Return [x, y] of the center of cell containing provided text 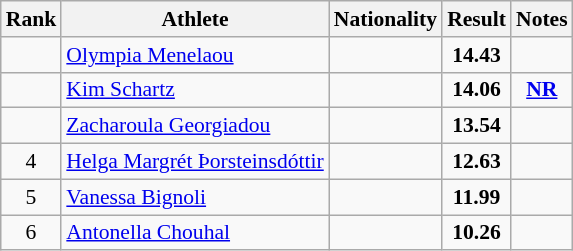
Kim Schartz [195, 90]
14.06 [476, 90]
Rank [32, 19]
Antonella Chouhal [195, 233]
Vanessa Bignoli [195, 197]
10.26 [476, 233]
Zacharoula Georgiadou [195, 126]
NR [542, 90]
12.63 [476, 162]
13.54 [476, 126]
14.43 [476, 55]
Olympia Menelaou [195, 55]
Result [476, 19]
5 [32, 197]
4 [32, 162]
Notes [542, 19]
11.99 [476, 197]
Helga Margrét Þorsteinsdóttir [195, 162]
Nationality [386, 19]
6 [32, 233]
Athlete [195, 19]
